Identify which cell holds the provided text, then report its [x, y] central coordinate. 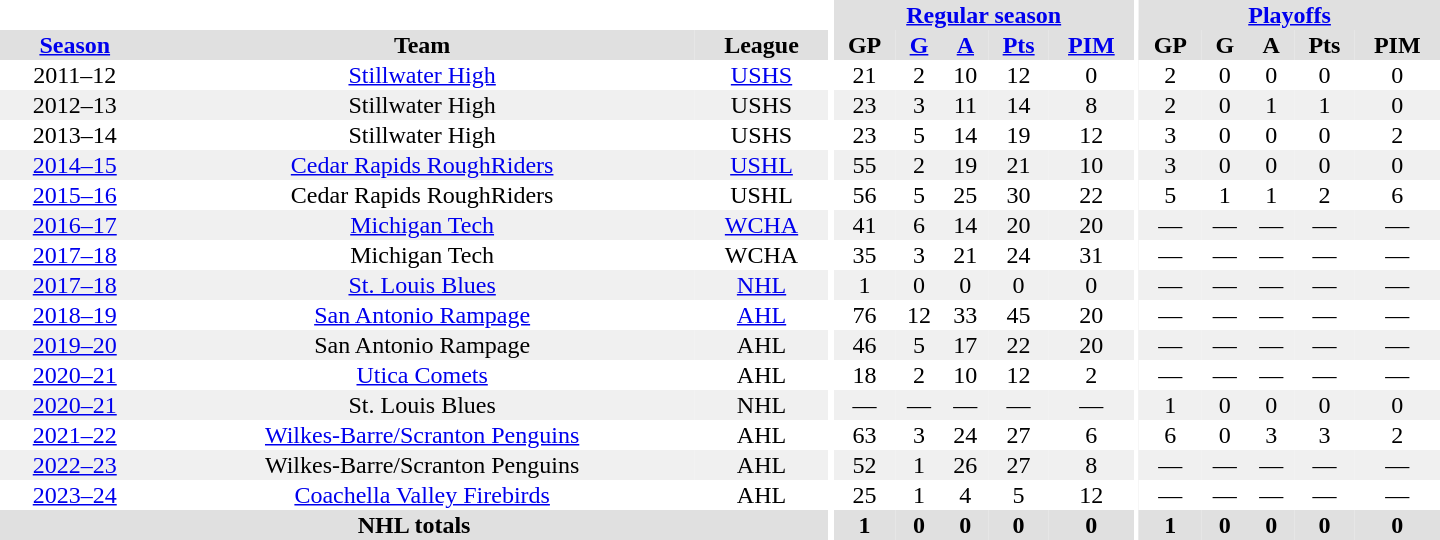
Playoffs [1290, 15]
Team [422, 45]
2013–14 [75, 135]
2011–12 [75, 75]
26 [965, 465]
2019–20 [75, 345]
76 [864, 315]
2018–19 [75, 315]
63 [864, 435]
4 [965, 495]
Regular season [984, 15]
Coachella Valley Firebirds [422, 495]
41 [864, 225]
31 [1092, 255]
18 [864, 375]
2014–15 [75, 165]
NHL totals [414, 525]
56 [864, 195]
45 [1019, 315]
2021–22 [75, 435]
Utica Comets [422, 375]
2012–13 [75, 105]
2016–17 [75, 225]
2023–24 [75, 495]
Season [75, 45]
11 [965, 105]
2022–23 [75, 465]
35 [864, 255]
17 [965, 345]
33 [965, 315]
30 [1019, 195]
52 [864, 465]
2015–16 [75, 195]
55 [864, 165]
League [762, 45]
46 [864, 345]
